Return (x, y) of the center of cell containing provided text 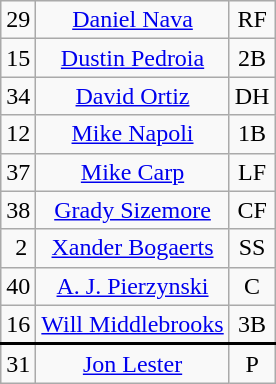
31 (18, 364)
12 (18, 134)
2 (18, 248)
David Ortiz (132, 96)
SS (252, 248)
DH (252, 96)
RF (252, 20)
2B (252, 58)
Grady Sizemore (132, 210)
CF (252, 210)
16 (18, 324)
3B (252, 324)
Jon Lester (132, 364)
40 (18, 286)
37 (18, 172)
P (252, 364)
15 (18, 58)
Mike Carp (132, 172)
Dustin Pedroia (132, 58)
LF (252, 172)
1B (252, 134)
A. J. Pierzynski (132, 286)
Daniel Nava (132, 20)
38 (18, 210)
Xander Bogaerts (132, 248)
C (252, 286)
29 (18, 20)
Mike Napoli (132, 134)
34 (18, 96)
Will Middlebrooks (132, 324)
